Determine the [X, Y] coordinate at the center of the cell enclosing the given text.  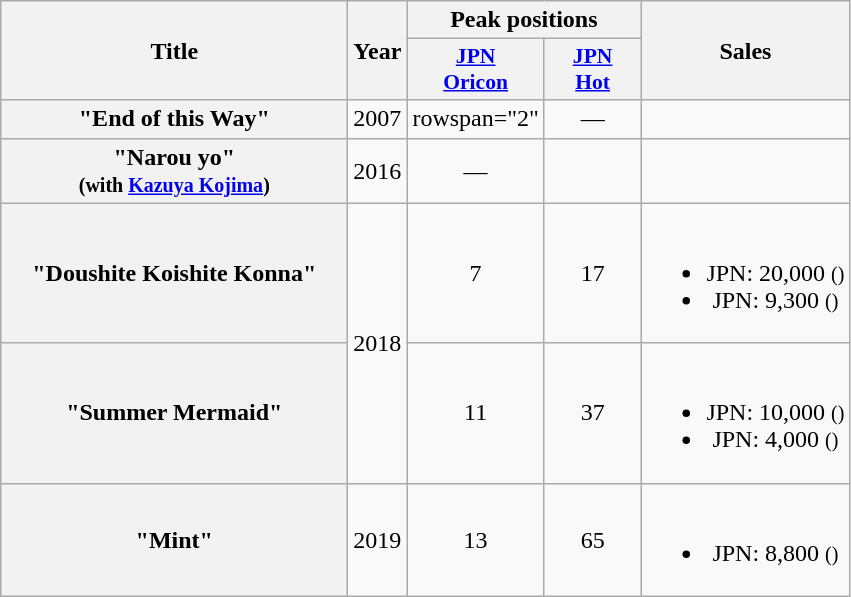
2019 [378, 540]
7 [476, 273]
JPNHot [592, 70]
"Doushite Koishite Konna" [174, 273]
"Mint" [174, 540]
Sales [746, 50]
2007 [378, 119]
17 [592, 273]
11 [476, 413]
37 [592, 413]
rowspan="2" [476, 119]
"Summer Mermaid" [174, 413]
JPN: 8,800 () [746, 540]
2018 [378, 343]
JPNOricon [476, 70]
JPN: 20,000 ()JPN: 9,300 () [746, 273]
2016 [378, 170]
65 [592, 540]
"End of this Way" [174, 119]
Title [174, 50]
"Narou yo"(with Kazuya Kojima) [174, 170]
Peak positions [524, 20]
JPN: 10,000 ()JPN: 4,000 () [746, 413]
13 [476, 540]
Year [378, 50]
